Search for the cell housing the specified text and yield its [X, Y] center coordinate. 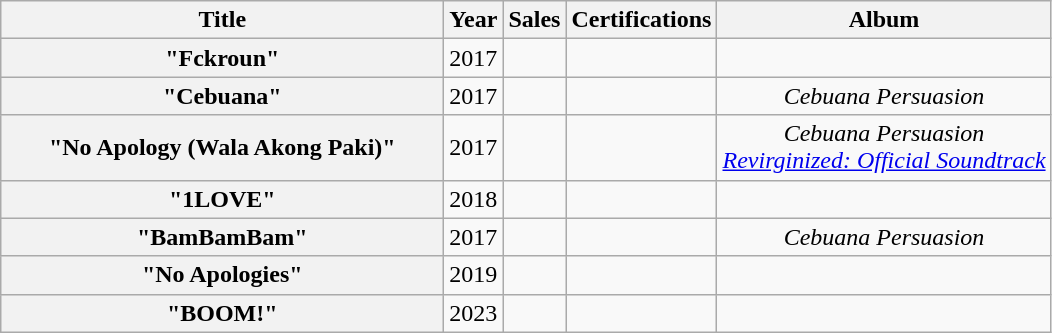
Sales [534, 20]
"BOOM!" [222, 313]
Certifications [642, 20]
Title [222, 20]
"1LOVE" [222, 199]
"No Apology (Wala Akong Paki)" [222, 148]
Year [474, 20]
2019 [474, 275]
"Fckroun" [222, 58]
Cebuana PersuasionRevirginized: Official Soundtrack [884, 148]
"BamBamBam" [222, 237]
2023 [474, 313]
"No Apologies" [222, 275]
2018 [474, 199]
Album [884, 20]
"Cebuana" [222, 96]
